Return the (x, y) coordinate for the center point of the cell that contains the specified text.  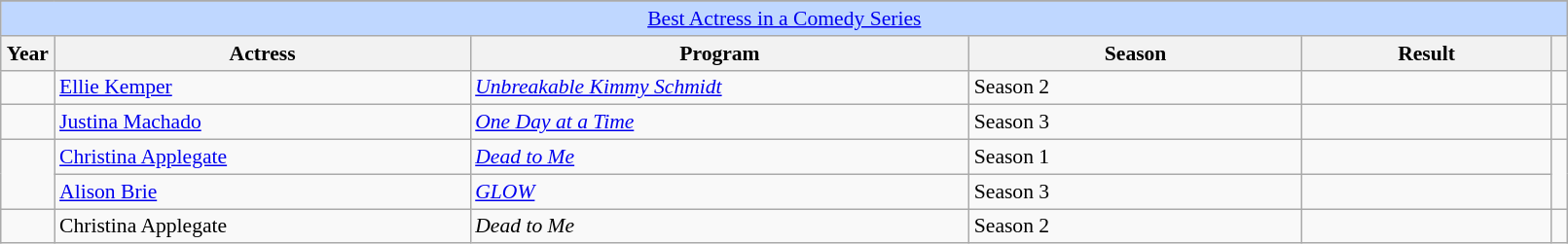
Alison Brie (263, 192)
Justina Machado (263, 122)
Season 1 (1136, 157)
Year (27, 53)
Program (720, 53)
Best Actress in a Comedy Series (784, 18)
Ellie Kemper (263, 87)
Unbreakable Kimmy Schmidt (720, 87)
Actress (263, 53)
Season (1136, 53)
GLOW (720, 192)
Result (1426, 53)
One Day at a Time (720, 122)
